Return [X, Y] of the center of cell containing provided text 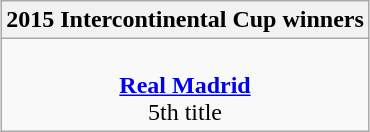
2015 Intercontinental Cup winners [186, 20]
Real Madrid 5th title [186, 85]
